Search for the cell housing the specified text and yield its (x, y) center coordinate. 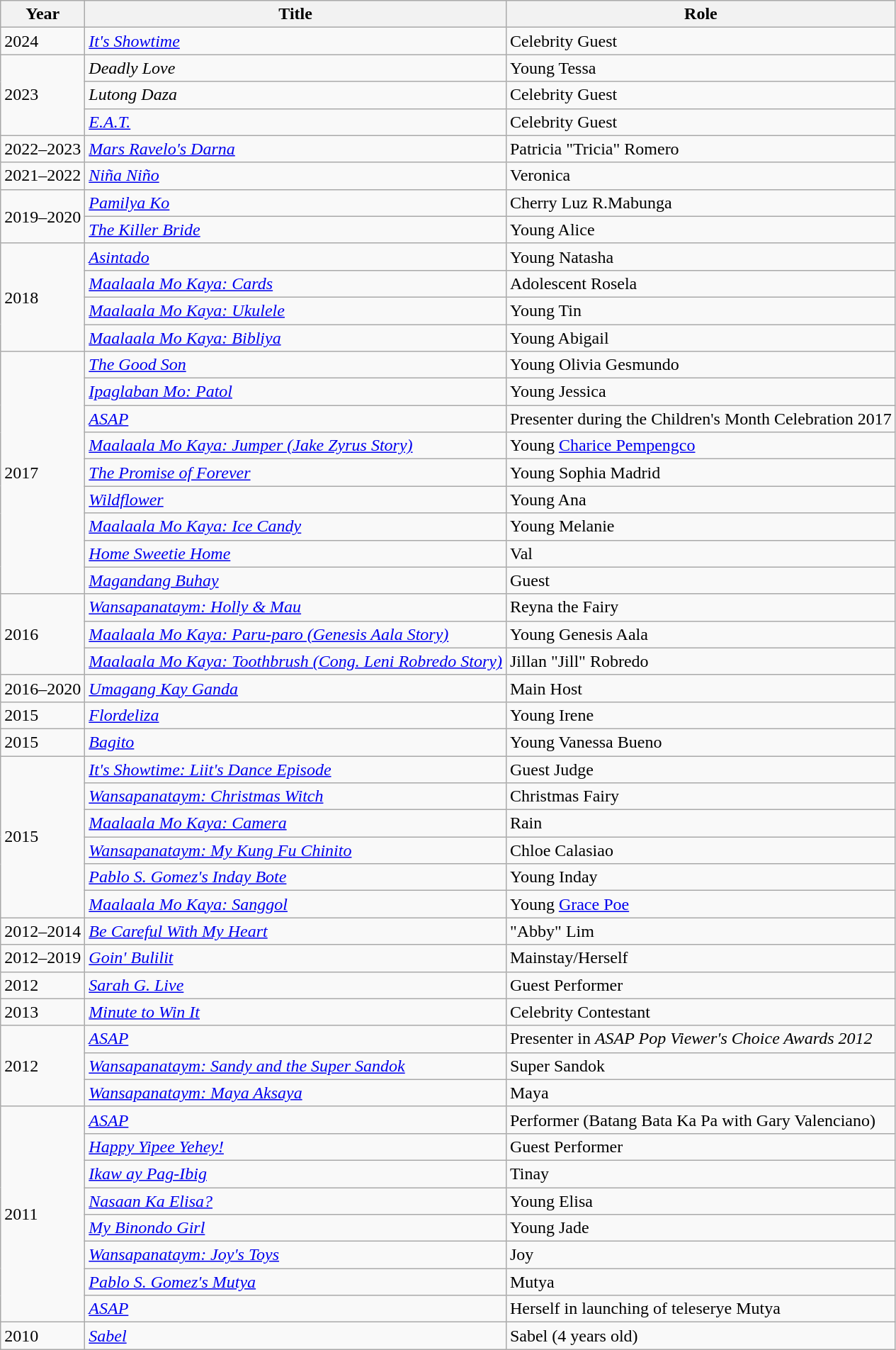
Wansapanataym: Holly & Mau (296, 607)
Wansapanataym: Sandy and the Super Sandok (296, 1066)
The Good Son (296, 365)
Sarah G. Live (296, 985)
Bagito (296, 742)
Pablo S. Gomez's Mutya (296, 1282)
2016 (42, 634)
Cherry Luz R.Mabunga (701, 203)
Year (42, 14)
2019–2020 (42, 216)
2010 (42, 1336)
Val (701, 553)
Happy Yipee Yehey! (296, 1147)
Young Tessa (701, 68)
Mutya (701, 1282)
Chloe Calasiao (701, 850)
Joy (701, 1255)
Maalaala Mo Kaya: Ice Candy (296, 527)
The Promise of Forever (296, 473)
Wansapanataym: Joy's Toys (296, 1255)
Lutong Daza (296, 95)
Maalaala Mo Kaya: Bibliya (296, 338)
Herself in launching of teleserye Mutya (701, 1309)
Mainstay/Herself (701, 958)
2021–2022 (42, 176)
Nasaan Ka Elisa? (296, 1201)
Be Careful With My Heart (296, 931)
Deadly Love (296, 68)
Goin' Bulilit (296, 958)
Wansapanataym: Christmas Witch (296, 797)
Patricia "Tricia" Romero (701, 149)
Home Sweetie Home (296, 553)
Young Sophia Madrid (701, 473)
Reyna the Fairy (701, 607)
Adolescent Rosela (701, 283)
Presenter in ASAP Pop Viewer's Choice Awards 2012 (701, 1039)
Umagang Kay Ganda (296, 688)
2016–2020 (42, 688)
Magandang Buhay (296, 580)
2023 (42, 95)
It's Showtime: Liit's Dance Episode (296, 769)
Super Sandok (701, 1066)
2017 (42, 473)
Tinay (701, 1174)
Wansapanataym: My Kung Fu Chinito (296, 850)
2012–2019 (42, 958)
2022–2023 (42, 149)
Young Elisa (701, 1201)
Minute to Win It (296, 1012)
Presenter during the Children's Month Celebration 2017 (701, 419)
Maalaala Mo Kaya: Jumper (Jake Zyrus Story) (296, 446)
Niña Niño (296, 176)
Performer (Batang Bata Ka Pa with Gary Valenciano) (701, 1120)
Young Olivia Gesmundo (701, 365)
Christmas Fairy (701, 797)
Young Tin (701, 310)
Veronica (701, 176)
Guest Judge (701, 769)
Young Jade (701, 1228)
Maalaala Mo Kaya: Sanggol (296, 904)
Maalaala Mo Kaya: Camera (296, 823)
Young Inday (701, 877)
Young Natasha (701, 257)
Sabel (296, 1336)
2011 (42, 1214)
Young Grace Poe (701, 904)
Asintado (296, 257)
Role (701, 14)
Sabel (4 years old) (701, 1336)
Jillan "Jill" Robredo (701, 661)
Wansapanataym: Maya Aksaya (296, 1093)
2018 (42, 297)
Rain (701, 823)
Young Charice Pempengco (701, 446)
Flordeliza (296, 715)
Wildflower (296, 500)
Pablo S. Gomez's Inday Bote (296, 877)
Young Vanessa Bueno (701, 742)
Young Abigail (701, 338)
Main Host (701, 688)
2013 (42, 1012)
Title (296, 14)
Young Irene (701, 715)
Mars Ravelo's Darna (296, 149)
Young Melanie (701, 527)
Maalaala Mo Kaya: Toothbrush (Cong. Leni Robredo Story) (296, 661)
My Binondo Girl (296, 1228)
2012–2014 (42, 931)
Maalaala Mo Kaya: Ukulele (296, 310)
Pamilya Ko (296, 203)
2024 (42, 41)
Maalaala Mo Kaya: Paru-paro (Genesis Aala Story) (296, 634)
Young Genesis Aala (701, 634)
Young Jessica (701, 392)
Ipaglaban Mo: Patol (296, 392)
"Abby" Lim (701, 931)
Young Alice (701, 230)
E.A.T. (296, 122)
Celebrity Contestant (701, 1012)
Maya (701, 1093)
Ikaw ay Pag-Ibig (296, 1174)
It's Showtime (296, 41)
Young Ana (701, 500)
The Killer Bride (296, 230)
Maalaala Mo Kaya: Cards (296, 283)
Guest (701, 580)
